Identify which cell holds the provided text, then report its [x, y] central coordinate. 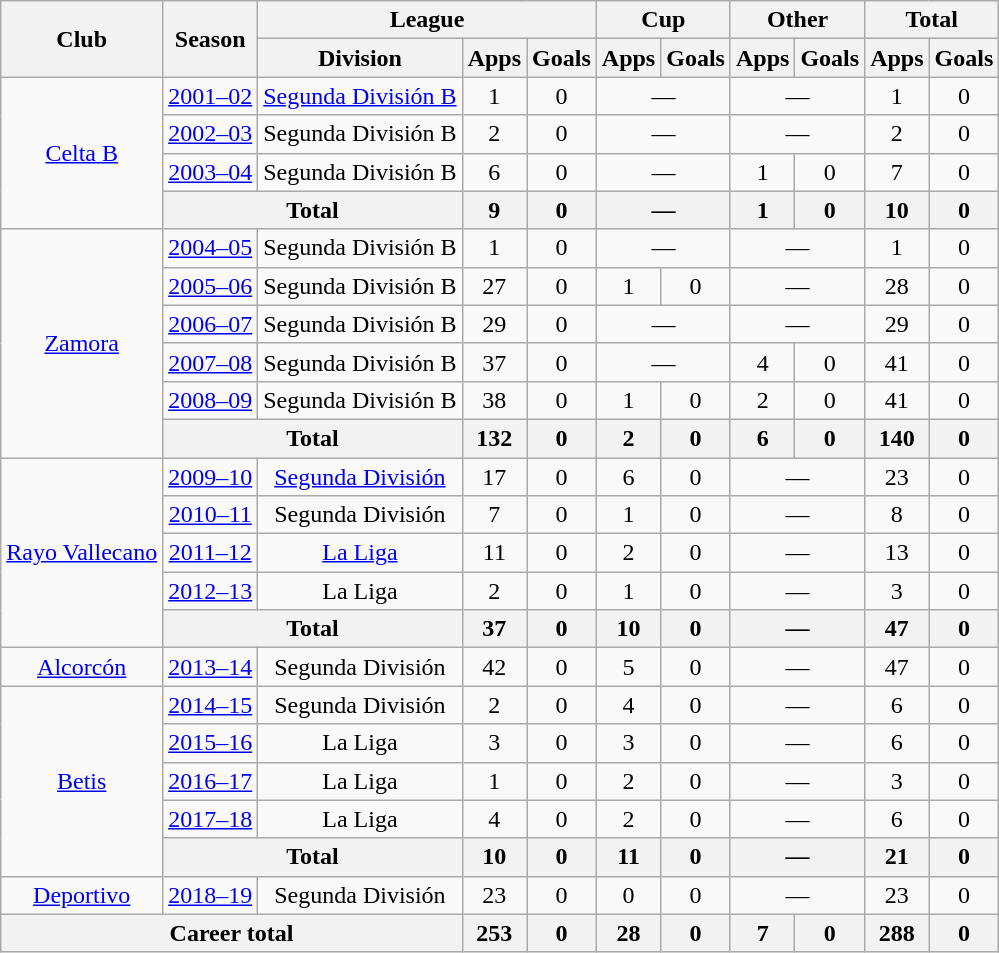
2016–17 [210, 781]
13 [897, 553]
2003–04 [210, 172]
2017–18 [210, 819]
132 [494, 438]
Celta B [82, 153]
2009–10 [210, 477]
Betis [82, 781]
2011–12 [210, 553]
5 [628, 667]
Deportivo [82, 895]
2006–07 [210, 324]
140 [897, 438]
288 [897, 933]
2018–19 [210, 895]
2004–05 [210, 248]
2005–06 [210, 286]
Alcorcón [82, 667]
Cup [663, 20]
Other [797, 20]
Club [82, 39]
2012–13 [210, 591]
9 [494, 210]
Zamora [82, 343]
253 [494, 933]
Career total [232, 933]
21 [897, 857]
Rayo Vallecano [82, 553]
2007–08 [210, 362]
2001–02 [210, 96]
2010–11 [210, 515]
League [428, 20]
Season [210, 39]
2014–15 [210, 705]
2015–16 [210, 743]
42 [494, 667]
8 [897, 515]
2013–14 [210, 667]
2002–03 [210, 134]
38 [494, 400]
2008–09 [210, 400]
27 [494, 286]
Division [360, 58]
17 [494, 477]
